Search for the cell housing the specified text and yield its [X, Y] center coordinate. 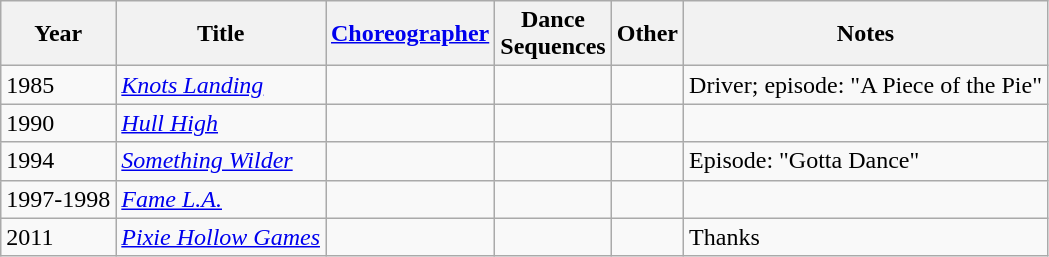
2011 [58, 237]
DanceSequences [553, 34]
1985 [58, 85]
Driver; episode: "A Piece of the Pie" [866, 85]
Notes [866, 34]
Hull High [221, 123]
Pixie Hollow Games [221, 237]
Thanks [866, 237]
Other [647, 34]
1997-1998 [58, 199]
Choreographer [410, 34]
1990 [58, 123]
Something Wilder [221, 161]
Fame L.A. [221, 199]
Episode: "Gotta Dance" [866, 161]
1994 [58, 161]
Knots Landing [221, 85]
Title [221, 34]
Year [58, 34]
